For the text-containing cell, return its midpoint in [X, Y] coordinate format. 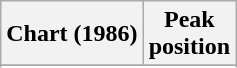
Peakposition [189, 34]
Chart (1986) [72, 34]
